Return the [x, y] coordinate for the center point of the cell that contains the specified text.  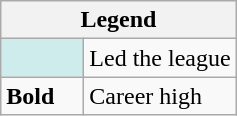
Career high [160, 96]
Led the league [160, 58]
Bold [42, 96]
Legend [118, 20]
